Scan for the cell matching the given text and deliver its (x, y) coordinate at center. 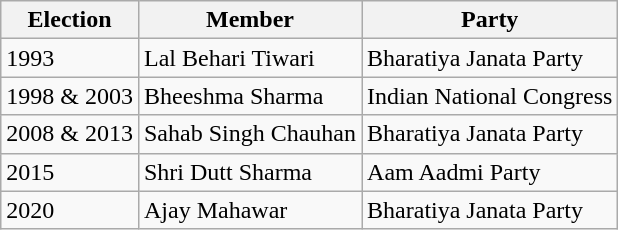
Aam Aadmi Party (490, 172)
2008 & 2013 (70, 134)
Party (490, 20)
Sahab Singh Chauhan (250, 134)
Member (250, 20)
1993 (70, 58)
2020 (70, 210)
Bheeshma Sharma (250, 96)
Shri Dutt Sharma (250, 172)
Lal Behari Tiwari (250, 58)
Indian National Congress (490, 96)
1998 & 2003 (70, 96)
Election (70, 20)
Ajay Mahawar (250, 210)
2015 (70, 172)
